Find where the given text appears and provide that cell's center as (X, Y) coordinate. 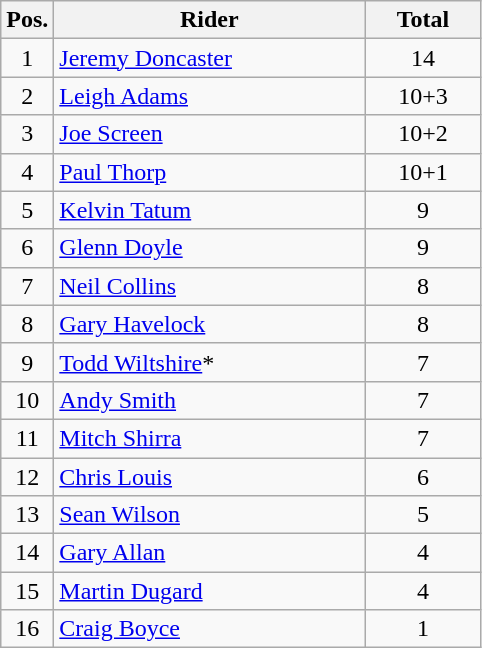
2 (28, 96)
13 (28, 515)
10+3 (423, 96)
11 (28, 438)
Todd Wiltshire* (210, 362)
Gary Allan (210, 553)
Andy Smith (210, 400)
15 (28, 591)
Jeremy Doncaster (210, 58)
Glenn Doyle (210, 248)
Gary Havelock (210, 324)
Mitch Shirra (210, 438)
Joe Screen (210, 134)
Total (423, 20)
10 (28, 400)
Leigh Adams (210, 96)
Chris Louis (210, 477)
Neil Collins (210, 286)
Craig Boyce (210, 629)
16 (28, 629)
Sean Wilson (210, 515)
3 (28, 134)
10+1 (423, 172)
Paul Thorp (210, 172)
Kelvin Tatum (210, 210)
Pos. (28, 20)
10+2 (423, 134)
Martin Dugard (210, 591)
12 (28, 477)
Rider (210, 20)
